Identify which cell holds the provided text, then report its (x, y) central coordinate. 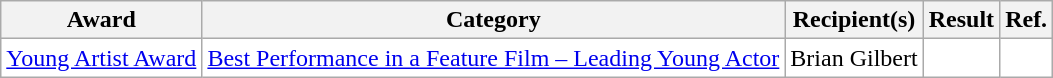
Young Artist Award (102, 58)
Brian Gilbert (854, 58)
Result (961, 20)
Recipient(s) (854, 20)
Best Performance in a Feature Film – Leading Young Actor (494, 58)
Award (102, 20)
Category (494, 20)
Ref. (1026, 20)
